Detect which cell encompasses the target text, then output its [X, Y] center coordinate. 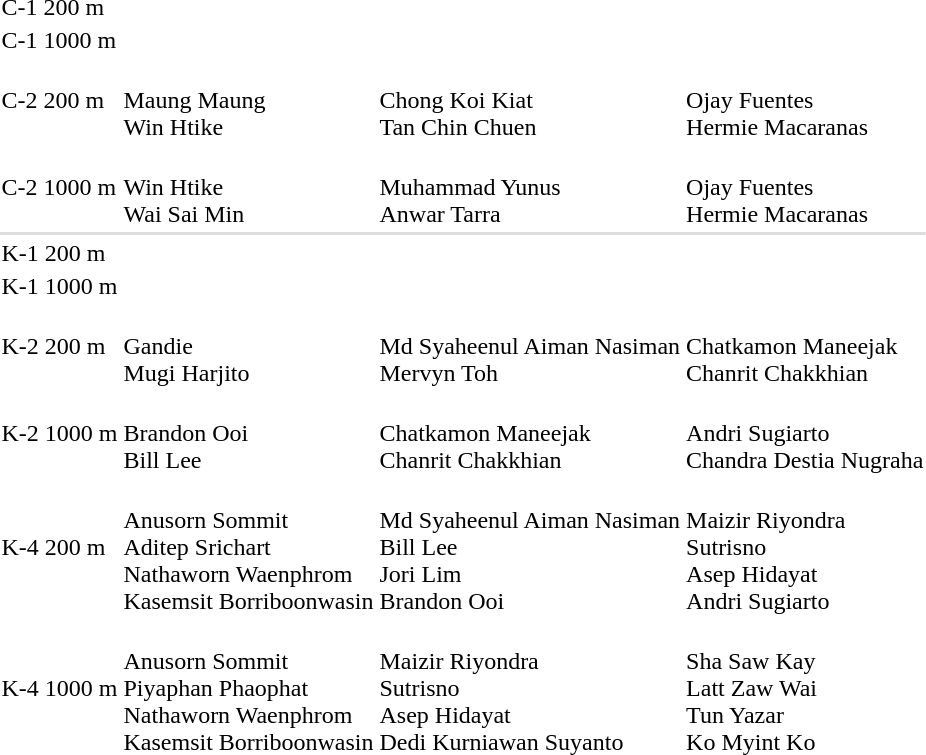
Win Htike Wai Sai Min [248, 187]
K-2 1000 m [60, 433]
K-2 200 m [60, 346]
Anusorn SommitAditep SrichartNathaworn WaenphromKasemsit Borriboonwasin [248, 547]
C-2 200 m [60, 100]
GandieMugi Harjito [248, 346]
Maung Maung Win Htike [248, 100]
Maizir RiyondraSutrisnoAsep HidayatAndri Sugiarto [805, 547]
Andri SugiartoChandra Destia Nugraha [805, 433]
C-1 1000 m [60, 40]
Md Syaheenul Aiman NasimanBill LeeJori LimBrandon Ooi [530, 547]
Md Syaheenul Aiman NasimanMervyn Toh [530, 346]
K-1 1000 m [60, 286]
C-2 1000 m [60, 187]
Chong Koi Kiat Tan Chin Chuen [530, 100]
Muhammad Yunus Anwar Tarra [530, 187]
Brandon OoiBill Lee [248, 433]
K-1 200 m [60, 253]
K-4 200 m [60, 547]
